Capture the cell that displays the provided text and extract its [x, y] central coordinate. 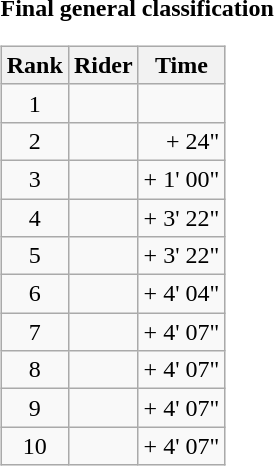
4 [34, 217]
8 [34, 370]
Rank [34, 65]
10 [34, 446]
Time [182, 65]
2 [34, 141]
5 [34, 256]
9 [34, 408]
+ 4' 04" [182, 294]
+ 1' 00" [182, 179]
1 [34, 103]
Rider [103, 65]
6 [34, 294]
7 [34, 332]
3 [34, 179]
+ 24" [182, 141]
